Search for the cell housing the specified text and yield its (X, Y) center coordinate. 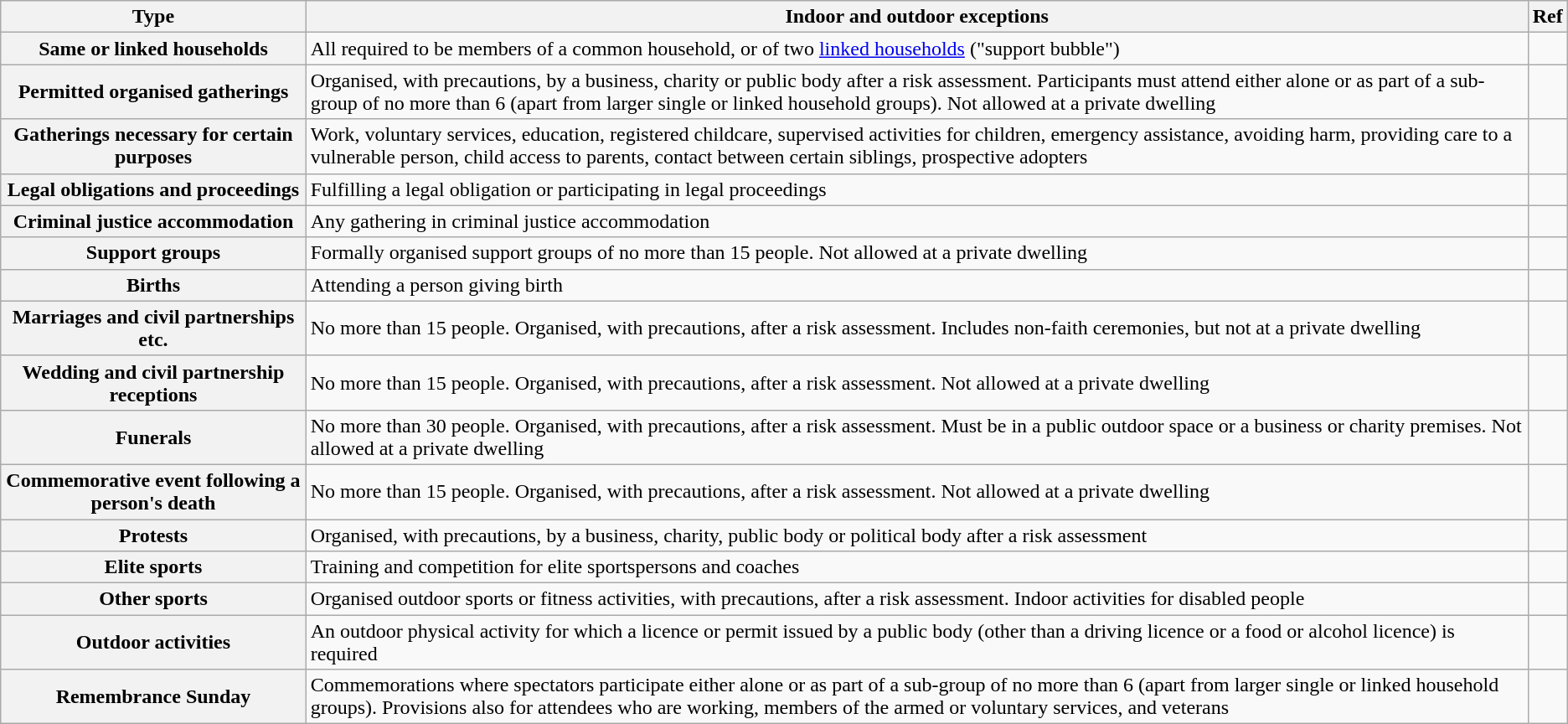
Permitted organised gatherings (153, 92)
Commemorative event following a person's death (153, 491)
Wedding and civil partnership receptions (153, 382)
Remembrance Sunday (153, 697)
Same or linked households (153, 49)
Any gathering in criminal justice accommodation (916, 221)
Fulfilling a legal obligation or participating in legal proceedings (916, 189)
Elite sports (153, 567)
Gatherings necessary for certain purposes (153, 146)
Births (153, 285)
Legal obligations and proceedings (153, 189)
Funerals (153, 437)
Training and competition for elite sportspersons and coaches (916, 567)
Criminal justice accommodation (153, 221)
Support groups (153, 253)
Organised, with precautions, by a business, charity, public body or political body after a risk assessment (916, 535)
Ref (1548, 17)
Attending a person giving birth (916, 285)
Indoor and outdoor exceptions (916, 17)
Type (153, 17)
No more than 15 people. Organised, with precautions, after a risk assessment. Includes non-faith ceremonies, but not at a private dwelling (916, 328)
Organised outdoor sports or fitness activities, with precautions, after a risk assessment. Indoor activities for disabled people (916, 599)
Formally organised support groups of no more than 15 people. Not allowed at a private dwelling (916, 253)
Other sports (153, 599)
Outdoor activities (153, 642)
Marriages and civil partnerships etc. (153, 328)
Protests (153, 535)
All required to be members of a common household, or of two linked households ("support bubble") (916, 49)
